Locate the cell with the specified text and output its (X, Y) center coordinate. 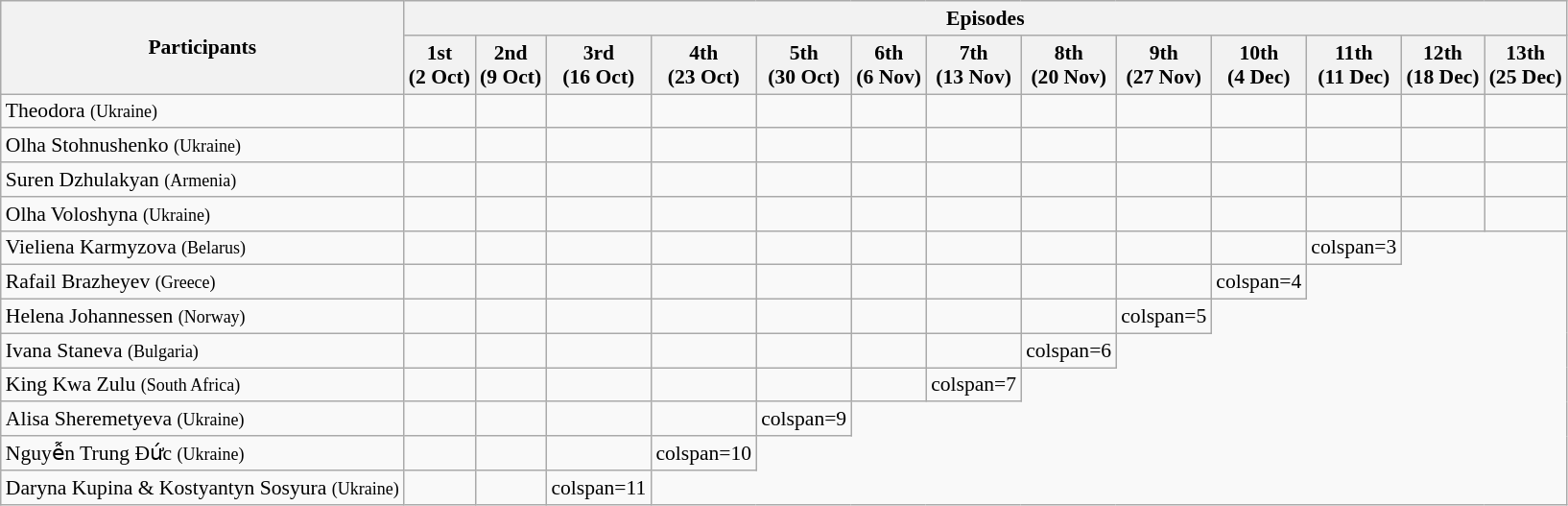
6th(6 Nov) (889, 65)
3rd(16 Oct) (599, 65)
13th(25 Dec) (1526, 65)
11th(11 Dec) (1353, 65)
7th(13 Nov) (973, 65)
colspan=6 (1069, 350)
colspan=11 (599, 488)
Rafail Brazheyev (Greece) (202, 282)
9th(27 Nov) (1163, 65)
10th(4 Dec) (1259, 65)
Ivana Staneva (Bulgaria) (202, 350)
8th(20 Nov) (1069, 65)
Episodes (986, 18)
Daryna Kupina & Kostyantyn Sosyura (Ukraine) (202, 488)
Nguyễn Trung Đức (Ukraine) (202, 453)
colspan=5 (1163, 317)
5th(30 Oct) (804, 65)
Participants (202, 48)
12th(18 Dec) (1442, 65)
Vieliena Karmyzova (Belarus) (202, 248)
4th(23 Oct) (703, 65)
colspan=9 (804, 420)
Suren Dzhulakyan (Armenia) (202, 180)
Olha Stohnushenko (Ukraine) (202, 146)
1st(2 Oct) (440, 65)
Helena Johannessen (Norway) (202, 317)
Olha Voloshyna (Ukraine) (202, 214)
colspan=7 (973, 385)
colspan=10 (703, 453)
2nd(9 Oct) (511, 65)
King Kwa Zulu (South Africa) (202, 385)
colspan=3 (1353, 248)
Alisa Sheremetyeva (Ukraine) (202, 420)
Theodora (Ukraine) (202, 111)
colspan=4 (1259, 282)
